Detect which cell encompasses the target text, then output its (x, y) center coordinate. 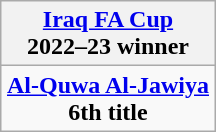
Iraq FA Cup2022–23 winner (108, 34)
Al-Quwa Al-Jawiya6th title (108, 98)
